Output the (x, y) coordinate of the center of the cell containing the given text.  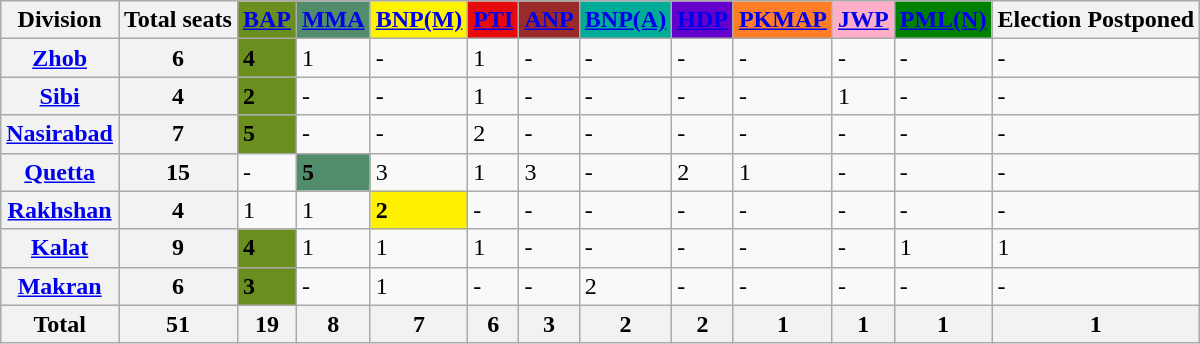
19 (266, 324)
Sibi (60, 96)
HDP (703, 20)
51 (178, 324)
Total (60, 324)
PML(N) (943, 20)
JWP (863, 20)
PTI (494, 20)
9 (178, 248)
Division (60, 20)
MMA (333, 20)
PKMAP (782, 20)
Makran (60, 286)
Zhob (60, 58)
BAP (266, 20)
15 (178, 172)
BNP(M) (419, 20)
Nasirabad (60, 134)
Total seats (178, 20)
Election Postponed (1096, 20)
8 (333, 324)
Quetta (60, 172)
Rakhshan (60, 210)
ANP (549, 20)
BNP(A) (625, 20)
Kalat (60, 248)
